Capture the cell that displays the provided text and extract its [X, Y] central coordinate. 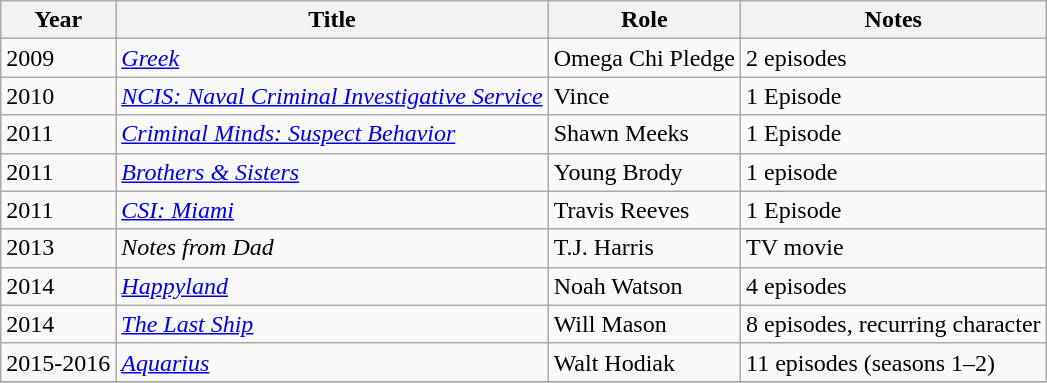
2013 [58, 248]
2 episodes [893, 58]
Young Brody [644, 172]
4 episodes [893, 286]
Brothers & Sisters [332, 172]
Shawn Meeks [644, 134]
Happyland [332, 286]
2009 [58, 58]
Will Mason [644, 324]
Notes [893, 20]
Year [58, 20]
Travis Reeves [644, 210]
1 episode [893, 172]
The Last Ship [332, 324]
11 episodes (seasons 1–2) [893, 362]
Vince [644, 96]
Role [644, 20]
Noah Watson [644, 286]
Aquarius [332, 362]
Criminal Minds: Suspect Behavior [332, 134]
Omega Chi Pledge [644, 58]
Greek [332, 58]
TV movie [893, 248]
Walt Hodiak [644, 362]
NCIS: Naval Criminal Investigative Service [332, 96]
T.J. Harris [644, 248]
8 episodes, recurring character [893, 324]
Notes from Dad [332, 248]
2015-2016 [58, 362]
Title [332, 20]
2010 [58, 96]
CSI: Miami [332, 210]
